Return (X, Y) of the center of cell containing provided text 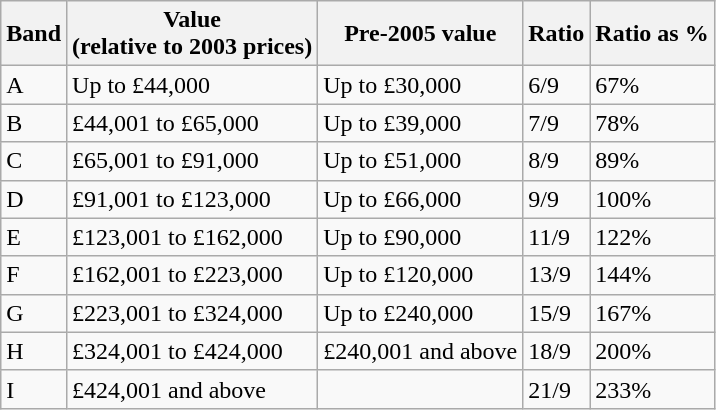
Up to £39,000 (420, 123)
Ratio (556, 34)
F (34, 275)
Up to £30,000 (420, 85)
13/9 (556, 275)
100% (652, 199)
C (34, 161)
£123,001 to £162,000 (192, 237)
£324,001 to £424,000 (192, 351)
Up to £44,000 (192, 85)
18/9 (556, 351)
I (34, 389)
£424,001 and above (192, 389)
£91,001 to £123,000 (192, 199)
67% (652, 85)
A (34, 85)
8/9 (556, 161)
9/9 (556, 199)
G (34, 313)
78% (652, 123)
233% (652, 389)
7/9 (556, 123)
Ratio as % (652, 34)
Pre-2005 value (420, 34)
6/9 (556, 85)
£162,001 to £223,000 (192, 275)
144% (652, 275)
Up to £90,000 (420, 237)
21/9 (556, 389)
200% (652, 351)
Band (34, 34)
Value (relative to 2003 prices) (192, 34)
E (34, 237)
89% (652, 161)
£44,001 to £65,000 (192, 123)
B (34, 123)
Up to £51,000 (420, 161)
11/9 (556, 237)
122% (652, 237)
15/9 (556, 313)
167% (652, 313)
£240,001 and above (420, 351)
Up to £240,000 (420, 313)
£65,001 to £91,000 (192, 161)
D (34, 199)
Up to £120,000 (420, 275)
Up to £66,000 (420, 199)
£223,001 to £324,000 (192, 313)
H (34, 351)
